Detect which cell encompasses the target text, then output its [X, Y] center coordinate. 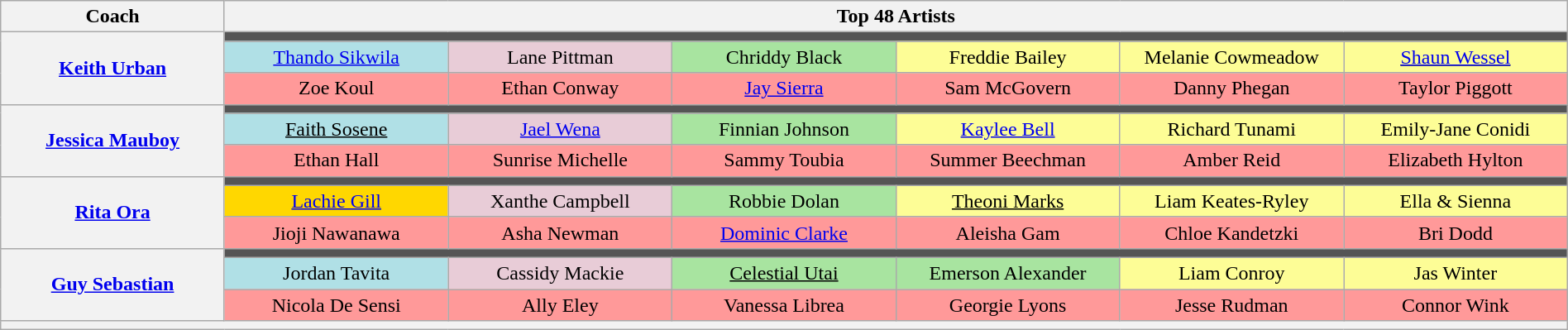
Kaylee Bell [1007, 129]
Xanthe Campbell [561, 201]
Ella & Sienna [1456, 201]
Chriddy Black [784, 57]
Celestial Utai [784, 273]
Vanessa Librea [784, 305]
Dominic Clarke [784, 232]
Emily-Jane Conidi [1456, 129]
Amber Reid [1232, 160]
Sammy Toubia [784, 160]
Elizabeth Hylton [1456, 160]
Finnian Johnson [784, 129]
Danny Phegan [1232, 88]
Ethan Conway [561, 88]
Freddie Bailey [1007, 57]
Lachie Gill [336, 201]
Nicola De Sensi [336, 305]
Zoe Koul [336, 88]
Liam Conroy [1232, 273]
Robbie Dolan [784, 201]
Sunrise Michelle [561, 160]
Keith Urban [112, 68]
Jay Sierra [784, 88]
Chloe Kandetzki [1232, 232]
Theoni Marks [1007, 201]
Coach [112, 17]
Jas Winter [1456, 273]
Ally Eley [561, 305]
Jael Wena [561, 129]
Connor Wink [1456, 305]
Emerson Alexander [1007, 273]
Melanie Cowmeadow [1232, 57]
Top 48 Artists [896, 17]
Georgie Lyons [1007, 305]
Shaun Wessel [1456, 57]
Bri Dodd [1456, 232]
Lane Pittman [561, 57]
Ethan Hall [336, 160]
Rita Ora [112, 212]
Jioji Nawanawa [336, 232]
Faith Sosene [336, 129]
Liam Keates-Ryley [1232, 201]
Thando Sikwila [336, 57]
Jesse Rudman [1232, 305]
Taylor Piggott [1456, 88]
Richard Tunami [1232, 129]
Aleisha Gam [1007, 232]
Sam McGovern [1007, 88]
Summer Beechman [1007, 160]
Jordan Tavita [336, 273]
Jessica Mauboy [112, 141]
Guy Sebastian [112, 285]
Asha Newman [561, 232]
Cassidy Mackie [561, 273]
